Return [x, y] of the center of cell containing provided text 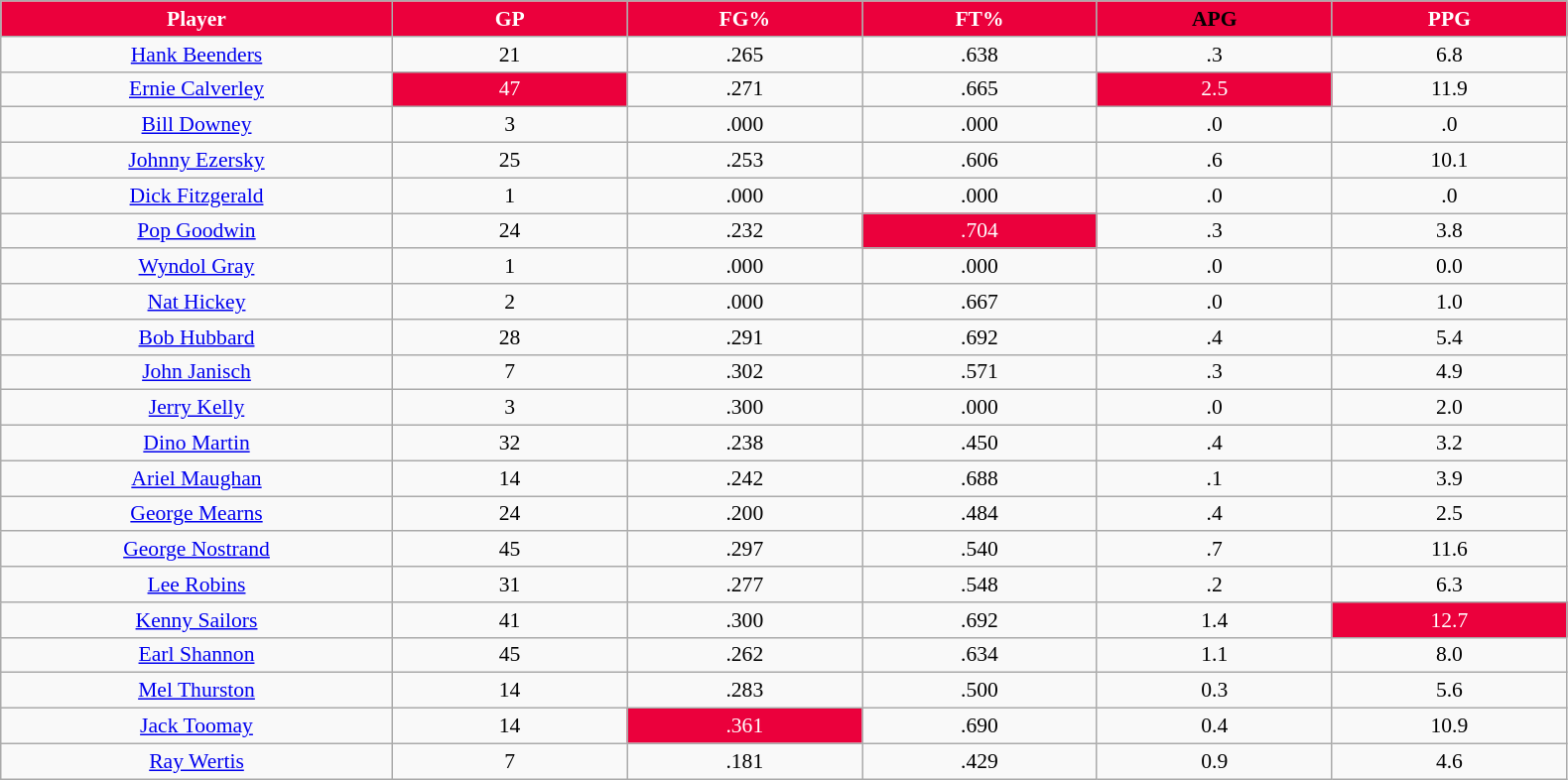
.548 [980, 585]
Johnny Ezersky [196, 161]
.283 [744, 691]
Ray Wertis [196, 761]
0.0 [1449, 267]
5.6 [1449, 691]
Jerry Kelly [196, 408]
32 [510, 444]
Ariel Maughan [196, 478]
Bob Hubbard [196, 337]
1.4 [1215, 620]
41 [510, 620]
2.0 [1449, 408]
.302 [744, 372]
3.2 [1449, 444]
.429 [980, 761]
APG [1215, 19]
.361 [744, 726]
.484 [980, 514]
8.0 [1449, 655]
.690 [980, 726]
FG% [744, 19]
0.3 [1215, 691]
George Mearns [196, 514]
.571 [980, 372]
.181 [744, 761]
Player [196, 19]
John Janisch [196, 372]
.271 [744, 89]
10.1 [1449, 161]
.291 [744, 337]
11.6 [1449, 550]
Dick Fitzgerald [196, 195]
3.8 [1449, 231]
Earl Shannon [196, 655]
GP [510, 19]
.7 [1215, 550]
5.4 [1449, 337]
.450 [980, 444]
.6 [1215, 161]
Nat Hickey [196, 302]
.2 [1215, 585]
.262 [744, 655]
.242 [744, 478]
Ernie Calverley [196, 89]
3.9 [1449, 478]
Dino Martin [196, 444]
1.1 [1215, 655]
.634 [980, 655]
28 [510, 337]
2 [510, 302]
4.9 [1449, 372]
.1 [1215, 478]
0.9 [1215, 761]
12.7 [1449, 620]
47 [510, 89]
0.4 [1215, 726]
.540 [980, 550]
.606 [980, 161]
Jack Toomay [196, 726]
.253 [744, 161]
.665 [980, 89]
Wyndol Gray [196, 267]
Mel Thurston [196, 691]
Pop Goodwin [196, 231]
.688 [980, 478]
Lee Robins [196, 585]
Bill Downey [196, 125]
George Nostrand [196, 550]
21 [510, 55]
25 [510, 161]
31 [510, 585]
6.3 [1449, 585]
.297 [744, 550]
11.9 [1449, 89]
.232 [744, 231]
.500 [980, 691]
.667 [980, 302]
1.0 [1449, 302]
Hank Beenders [196, 55]
6.8 [1449, 55]
4.6 [1449, 761]
PPG [1449, 19]
.265 [744, 55]
.638 [980, 55]
.238 [744, 444]
.704 [980, 231]
FT% [980, 19]
10.9 [1449, 726]
.200 [744, 514]
.277 [744, 585]
Kenny Sailors [196, 620]
